Return (X, Y) of the center of cell containing provided text 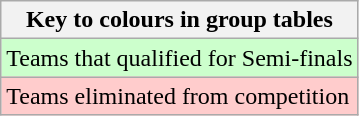
Key to colours in group tables (180, 20)
Teams eliminated from competition (180, 96)
Teams that qualified for Semi-finals (180, 58)
